Return (X, Y) of the center of cell containing provided text 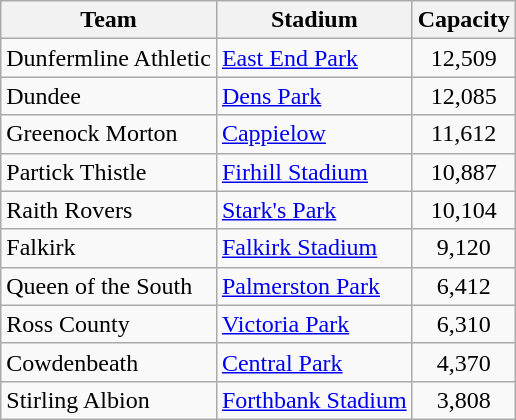
6,412 (464, 286)
Forthbank Stadium (314, 400)
Dunfermline Athletic (109, 58)
10,887 (464, 172)
Partick Thistle (109, 172)
11,612 (464, 134)
Falkirk Stadium (314, 248)
Firhill Stadium (314, 172)
Stadium (314, 20)
Central Park (314, 362)
Falkirk (109, 248)
Team (109, 20)
Victoria Park (314, 324)
6,310 (464, 324)
12,085 (464, 96)
Stirling Albion (109, 400)
Stark's Park (314, 210)
Raith Rovers (109, 210)
Dens Park (314, 96)
East End Park (314, 58)
3,808 (464, 400)
4,370 (464, 362)
Dundee (109, 96)
Queen of the South (109, 286)
Cappielow (314, 134)
Cowdenbeath (109, 362)
Greenock Morton (109, 134)
Capacity (464, 20)
12,509 (464, 58)
Palmerston Park (314, 286)
Ross County (109, 324)
9,120 (464, 248)
10,104 (464, 210)
